Output the [X, Y] coordinate of the center of the cell containing the given text.  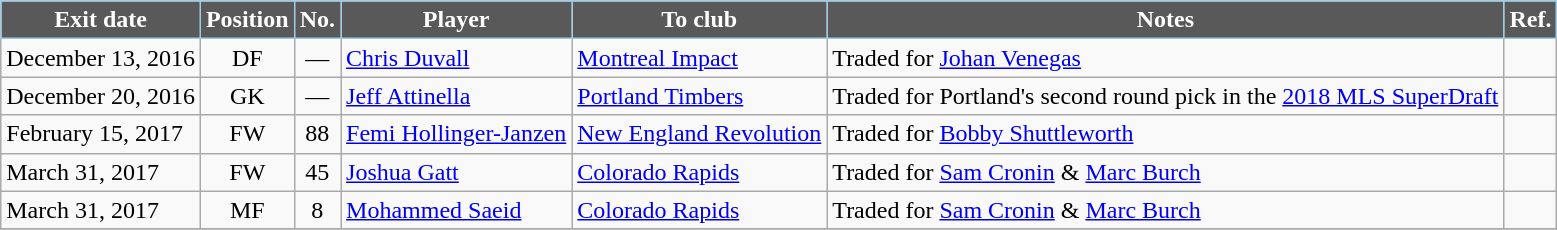
Portland Timbers [700, 96]
GK [247, 96]
To club [700, 20]
Joshua Gatt [456, 172]
Chris Duvall [456, 58]
45 [317, 172]
Jeff Attinella [456, 96]
Traded for Bobby Shuttleworth [1166, 134]
DF [247, 58]
New England Revolution [700, 134]
Ref. [1530, 20]
Position [247, 20]
Notes [1166, 20]
Traded for Portland's second round pick in the 2018 MLS SuperDraft [1166, 96]
February 15, 2017 [101, 134]
Montreal Impact [700, 58]
MF [247, 210]
Exit date [101, 20]
Player [456, 20]
88 [317, 134]
Femi Hollinger-Janzen [456, 134]
8 [317, 210]
December 13, 2016 [101, 58]
No. [317, 20]
Mohammed Saeid [456, 210]
Traded for Johan Venegas [1166, 58]
December 20, 2016 [101, 96]
